Extract the (x, y) coordinate from the center of the cell holding the provided text.  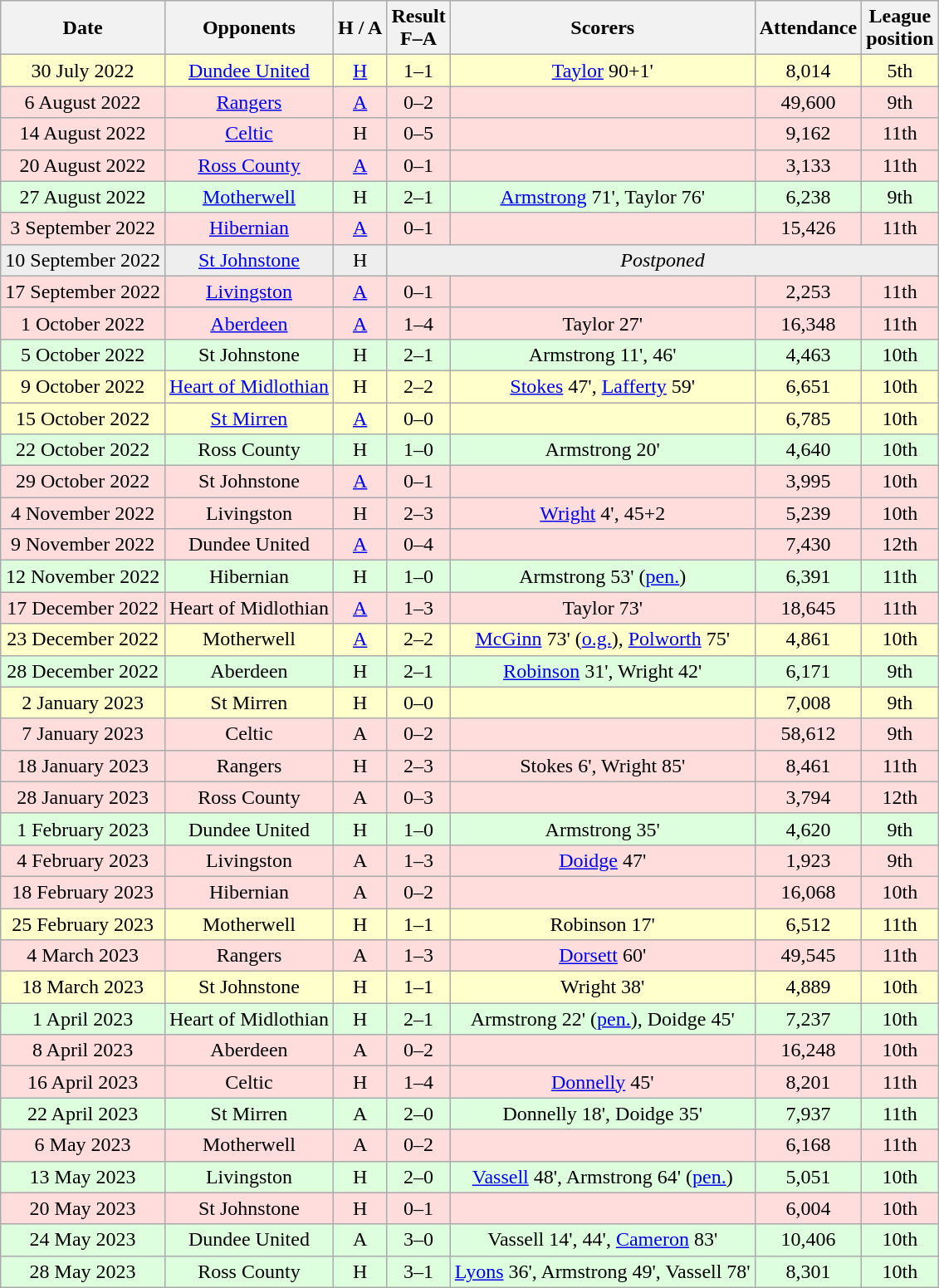
6,785 (808, 418)
58,612 (808, 734)
27 August 2022 (83, 197)
9,162 (808, 134)
0–3 (418, 797)
14 August 2022 (83, 134)
McGinn 73' (o.g.), Polworth 75' (603, 639)
Vassell 14', 44', Cameron 83' (603, 1240)
4,620 (808, 829)
30 July 2022 (83, 71)
6,651 (808, 386)
Doidge 47' (603, 860)
18 January 2023 (83, 766)
Postponed (663, 260)
5th (900, 71)
Wright 4', 45+2 (603, 513)
16 April 2023 (83, 1082)
29 October 2022 (83, 482)
6 May 2023 (83, 1145)
Armstrong 20' (603, 450)
15,426 (808, 228)
28 May 2023 (83, 1271)
Donnelly 18', Doidge 35' (603, 1114)
16,068 (808, 892)
8 April 2023 (83, 1050)
8,014 (808, 71)
9 October 2022 (83, 386)
7,237 (808, 1019)
Opponents (249, 28)
18,645 (808, 608)
6,004 (808, 1208)
3 September 2022 (83, 228)
3,133 (808, 165)
0–4 (418, 545)
5,051 (808, 1177)
1 April 2023 (83, 1019)
16,348 (808, 323)
17 September 2022 (83, 291)
15 October 2022 (83, 418)
1 February 2023 (83, 829)
H / A (359, 28)
4,889 (808, 987)
10 September 2022 (83, 260)
Armstrong 35' (603, 829)
1 October 2022 (83, 323)
5 October 2022 (83, 355)
6,238 (808, 197)
Leagueposition (900, 28)
7,937 (808, 1114)
9 November 2022 (83, 545)
16,248 (808, 1050)
4,463 (808, 355)
Taylor 73' (603, 608)
7 January 2023 (83, 734)
Armstrong 71', Taylor 76' (603, 197)
Lyons 36', Armstrong 49', Vassell 78' (603, 1271)
Stokes 6', Wright 85' (603, 766)
Taylor 90+1' (603, 71)
ResultF–A (418, 28)
23 December 2022 (83, 639)
6,512 (808, 924)
Attendance (808, 28)
13 May 2023 (83, 1177)
8,201 (808, 1082)
17 December 2022 (83, 608)
24 May 2023 (83, 1240)
6,391 (808, 576)
Vassell 48', Armstrong 64' (pen.) (603, 1177)
28 January 2023 (83, 797)
8,301 (808, 1271)
3–1 (418, 1271)
10,406 (808, 1240)
8,461 (808, 766)
Robinson 17' (603, 924)
18 March 2023 (83, 987)
6,168 (808, 1145)
18 February 2023 (83, 892)
2 January 2023 (83, 703)
49,600 (808, 102)
28 December 2022 (83, 671)
Donnelly 45' (603, 1082)
Taylor 27' (603, 323)
7,008 (808, 703)
3,794 (808, 797)
2,253 (808, 291)
Scorers (603, 28)
5,239 (808, 513)
Robinson 31', Wright 42' (603, 671)
0–5 (418, 134)
Wright 38' (603, 987)
4,861 (808, 639)
49,545 (808, 956)
4 November 2022 (83, 513)
Armstrong 22' (pen.), Doidge 45' (603, 1019)
7,430 (808, 545)
Armstrong 11', 46' (603, 355)
6,171 (808, 671)
Stokes 47', Lafferty 59' (603, 386)
22 October 2022 (83, 450)
3,995 (808, 482)
4,640 (808, 450)
6 August 2022 (83, 102)
20 May 2023 (83, 1208)
22 April 2023 (83, 1114)
Dorsett 60' (603, 956)
20 August 2022 (83, 165)
Armstrong 53' (pen.) (603, 576)
1,923 (808, 860)
4 February 2023 (83, 860)
25 February 2023 (83, 924)
12 November 2022 (83, 576)
4 March 2023 (83, 956)
3–0 (418, 1240)
Date (83, 28)
